Pinpoint the cell where the given text exists, returning its [x, y] midpoint coordinate. 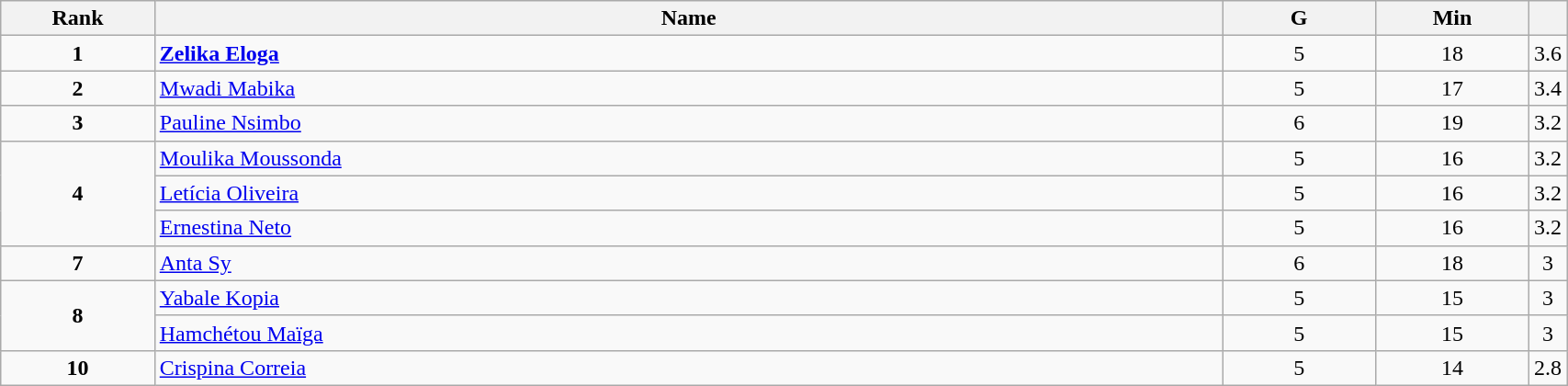
Ernestina Neto [689, 228]
Mwadi Mabika [689, 88]
8 [78, 315]
Min [1451, 18]
2.8 [1549, 368]
2 [78, 88]
17 [1451, 88]
19 [1451, 123]
3.6 [1549, 53]
Pauline Nsimbo [689, 123]
Hamchétou Maïga [689, 333]
Crispina Correia [689, 368]
Yabale Kopia [689, 298]
Name [689, 18]
Zelika Eloga [689, 53]
4 [78, 193]
3.4 [1549, 88]
Anta Sy [689, 263]
Letícia Oliveira [689, 193]
1 [78, 53]
Rank [78, 18]
14 [1451, 368]
G [1299, 18]
7 [78, 263]
10 [78, 368]
Moulika Moussonda [689, 158]
